Provide the [x, y] coordinate of the cell's center where the given text is located.  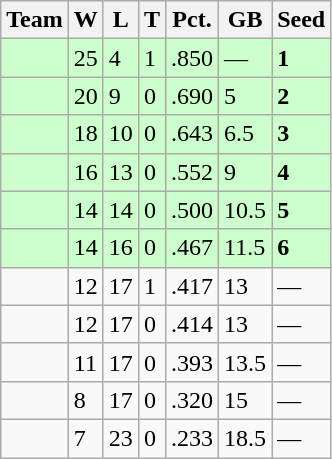
.500 [192, 210]
.467 [192, 248]
.552 [192, 172]
.690 [192, 96]
T [152, 20]
11.5 [246, 248]
.233 [192, 438]
11 [86, 362]
18.5 [246, 438]
6.5 [246, 134]
13.5 [246, 362]
10 [120, 134]
L [120, 20]
20 [86, 96]
.850 [192, 58]
3 [302, 134]
18 [86, 134]
23 [120, 438]
Seed [302, 20]
10.5 [246, 210]
2 [302, 96]
.643 [192, 134]
8 [86, 400]
.417 [192, 286]
W [86, 20]
6 [302, 248]
Team [35, 20]
.320 [192, 400]
7 [86, 438]
15 [246, 400]
Pct. [192, 20]
.393 [192, 362]
GB [246, 20]
.414 [192, 324]
25 [86, 58]
